From the cell containing the given text, extract its center point as (X, Y) coordinate. 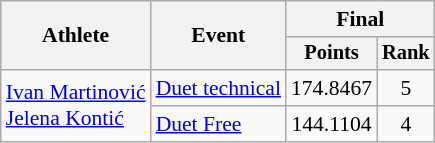
Rank (406, 54)
Duet technical (218, 88)
174.8467 (332, 88)
Ivan MartinovićJelena Kontić (76, 106)
Athlete (76, 36)
144.1104 (332, 124)
Event (218, 36)
4 (406, 124)
5 (406, 88)
Duet Free (218, 124)
Points (332, 54)
Final (360, 19)
